Search for the cell housing the specified text and yield its (X, Y) center coordinate. 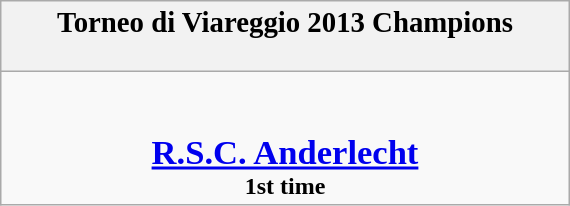
R.S.C. Anderlecht1st time (284, 138)
Torneo di Viareggio 2013 Champions (284, 36)
